Pinpoint the cell where the given text exists, returning its (X, Y) midpoint coordinate. 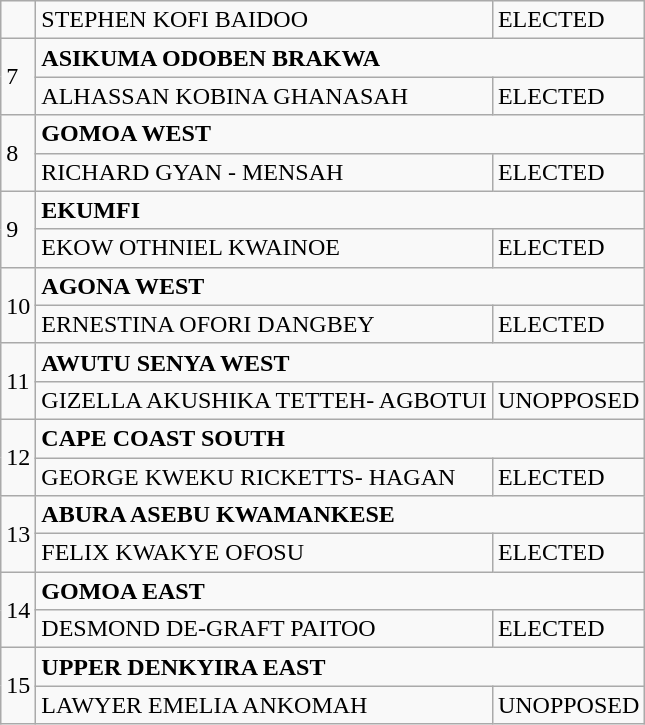
CAPE COAST SOUTH (340, 438)
GIZELLA AKUSHIKA TETTEH- AGBOTUI (264, 400)
12 (18, 457)
AGONA WEST (340, 286)
ABURA ASEBU KWAMANKESE (340, 515)
10 (18, 305)
DESMOND DE-GRAFT PAITOO (264, 629)
15 (18, 686)
13 (18, 534)
FELIX KWAKYE OFOSU (264, 553)
STEPHEN KOFI BAIDOO (264, 20)
8 (18, 153)
ALHASSAN KOBINA GHANASAH (264, 96)
UPPER DENKYIRA EAST (340, 667)
AWUTU SENYA WEST (340, 362)
11 (18, 381)
LAWYER EMELIA ANKOMAH (264, 705)
EKUMFI (340, 210)
GOMOA WEST (340, 134)
7 (18, 77)
EKOW OTHNIEL KWAINOE (264, 248)
GEORGE KWEKU RICKETTS- HAGAN (264, 477)
14 (18, 610)
RICHARD GYAN - MENSAH (264, 172)
9 (18, 229)
ASIKUMA ODOBEN BRAKWA (340, 58)
ERNESTINA OFORI DANGBEY (264, 324)
GOMOA EAST (340, 591)
